Return the (X, Y) coordinate for the center point of the cell that contains the specified text.  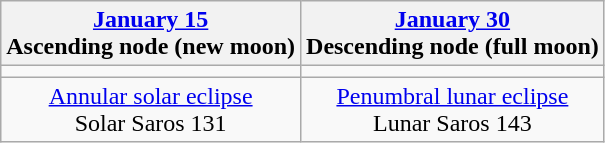
Annular solar eclipseSolar Saros 131 (151, 110)
Penumbral lunar eclipseLunar Saros 143 (453, 110)
January 15Ascending node (new moon) (151, 34)
January 30Descending node (full moon) (453, 34)
